Return [X, Y] of the center of cell containing provided text 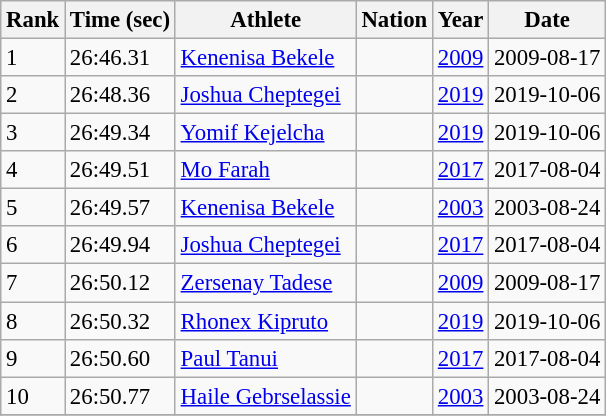
2 [33, 95]
26:49.94 [120, 245]
26:49.51 [120, 170]
26:46.31 [120, 58]
26:50.12 [120, 283]
Year [461, 20]
10 [33, 396]
Nation [394, 20]
4 [33, 170]
Zersenay Tadese [266, 283]
Haile Gebrselassie [266, 396]
Time (sec) [120, 20]
3 [33, 133]
26:49.57 [120, 208]
9 [33, 358]
5 [33, 208]
1 [33, 58]
Yomif Kejelcha [266, 133]
Rhonex Kipruto [266, 321]
26:50.32 [120, 321]
26:50.60 [120, 358]
26:48.36 [120, 95]
Paul Tanui [266, 358]
Mo Farah [266, 170]
Rank [33, 20]
Date [548, 20]
Athlete [266, 20]
26:50.77 [120, 396]
26:49.34 [120, 133]
6 [33, 245]
7 [33, 283]
8 [33, 321]
